Extract the [X, Y] coordinate from the center of the cell holding the provided text.  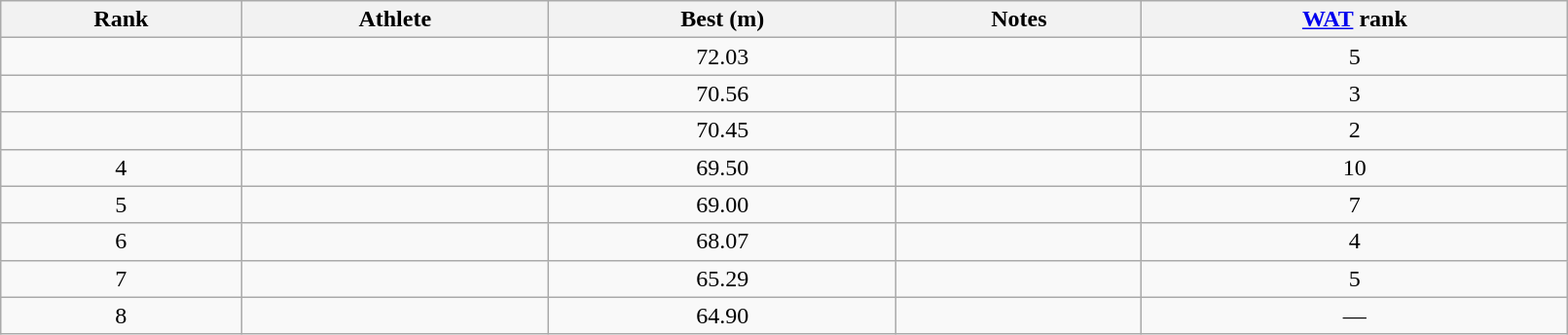
Athlete [395, 19]
70.56 [722, 93]
8 [121, 316]
69.50 [722, 167]
68.07 [722, 242]
Rank [121, 19]
65.29 [722, 279]
2 [1355, 130]
Notes [1019, 19]
72.03 [722, 56]
— [1355, 316]
Best (m) [722, 19]
6 [121, 242]
WAT rank [1355, 19]
3 [1355, 93]
69.00 [722, 205]
64.90 [722, 316]
70.45 [722, 130]
10 [1355, 167]
